Locate the cell with the specified text and output its [x, y] center coordinate. 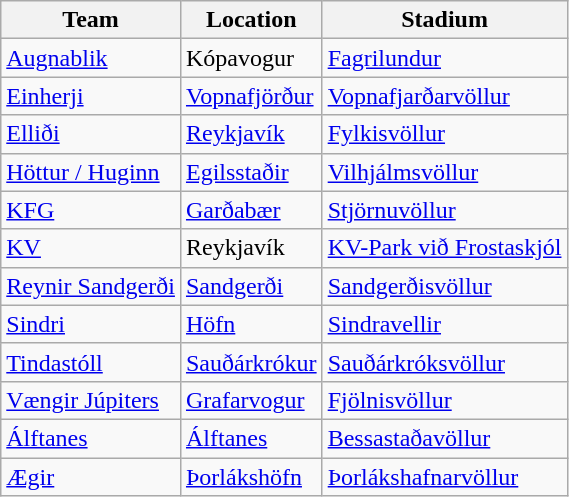
Sauðárkróksvöllur [444, 362]
Sindri [91, 324]
KV [91, 248]
KV-Park við Frostaskjól [444, 248]
Sandgerði [251, 286]
KFG [91, 210]
Bessastaðavöllur [444, 438]
Sandgerðisvöllur [444, 286]
Elliði [91, 134]
Höfn [251, 324]
Stadium [444, 20]
Location [251, 20]
Höttur / Huginn [91, 172]
Einherji [91, 96]
Reynir Sandgerði [91, 286]
Vopnafjörður [251, 96]
Fjölnisvöllur [444, 400]
Fylkisvöllur [444, 134]
Tindastóll [91, 362]
Grafarvogur [251, 400]
Vilhjálmsvöllur [444, 172]
Garðabær [251, 210]
Augnablik [91, 58]
Þorlákshafnarvöllur [444, 477]
Vopnafjarðarvöllur [444, 96]
Stjörnuvöllur [444, 210]
Kópavogur [251, 58]
Egilsstaðir [251, 172]
Team [91, 20]
Vængir Júpiters [91, 400]
Sauðárkrókur [251, 362]
Þorlákshöfn [251, 477]
Sindravellir [444, 324]
Ægir [91, 477]
Fagrilundur [444, 58]
